Identify which cell holds the provided text, then report its (x, y) central coordinate. 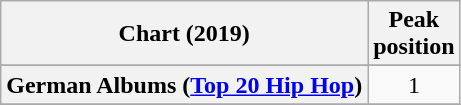
Chart (2019) (184, 34)
1 (414, 85)
Peakposition (414, 34)
German Albums (Top 20 Hip Hop) (184, 85)
